Identify which cell holds the provided text, then report its (X, Y) central coordinate. 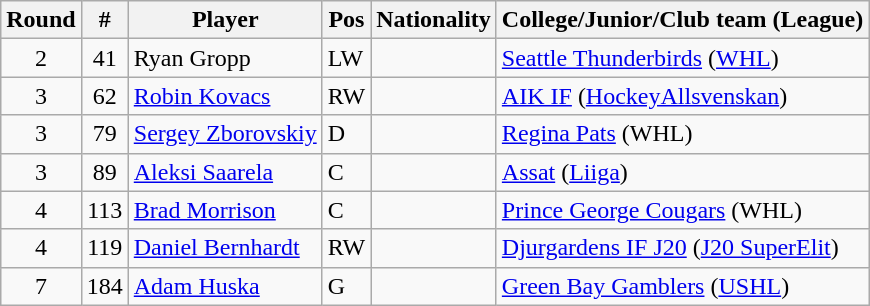
Brad Morrison (225, 210)
Round (41, 20)
AIK IF (HockeyAllsvenskan) (682, 96)
Seattle Thunderbirds (WHL) (682, 58)
Regina Pats (WHL) (682, 134)
Green Bay Gamblers (USHL) (682, 286)
Assat (Liiga) (682, 172)
Robin Kovacs (225, 96)
Daniel Bernhardt (225, 248)
College/Junior/Club team (League) (682, 20)
LW (346, 58)
119 (104, 248)
113 (104, 210)
7 (41, 286)
41 (104, 58)
Sergey Zborovskiy (225, 134)
62 (104, 96)
Player (225, 20)
Adam Huska (225, 286)
Djurgardens IF J20 (J20 SuperElit) (682, 248)
Nationality (434, 20)
Pos (346, 20)
89 (104, 172)
184 (104, 286)
Aleksi Saarela (225, 172)
2 (41, 58)
Ryan Gropp (225, 58)
# (104, 20)
G (346, 286)
Prince George Cougars (WHL) (682, 210)
79 (104, 134)
D (346, 134)
